Scan for the cell matching the given text and deliver its (X, Y) coordinate at center. 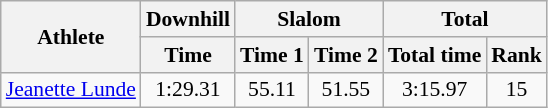
Rank (516, 55)
Time (188, 55)
51.55 (346, 90)
1:29.31 (188, 90)
15 (516, 90)
Slalom (309, 19)
Time 1 (272, 55)
Total time (434, 55)
Downhill (188, 19)
Total (465, 19)
Jeanette Lunde (71, 90)
3:15.97 (434, 90)
Athlete (71, 36)
55.11 (272, 90)
Time 2 (346, 55)
